Find where the given text appears and provide that cell's center as [X, Y] coordinate. 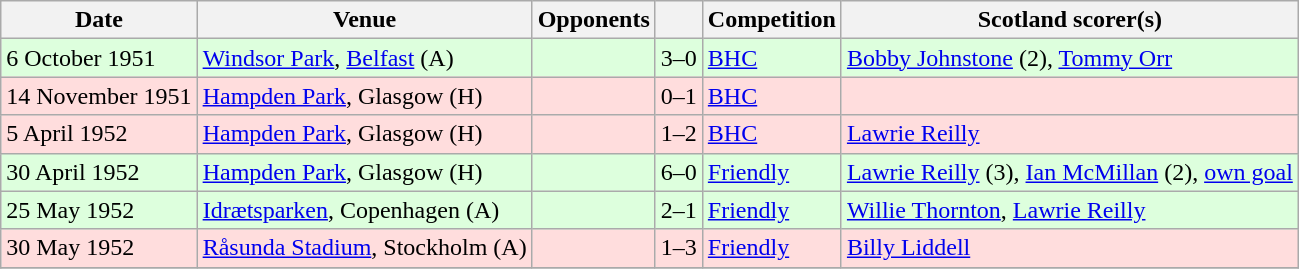
0–1 [678, 96]
Lawrie Reilly [1070, 134]
Billy Liddell [1070, 248]
6 October 1951 [99, 58]
Date [99, 20]
30 April 1952 [99, 172]
Idrætsparken, Copenhagen (A) [364, 210]
6–0 [678, 172]
1–2 [678, 134]
Willie Thornton, Lawrie Reilly [1070, 210]
Competition [772, 20]
3–0 [678, 58]
Venue [364, 20]
Bobby Johnstone (2), Tommy Orr [1070, 58]
Lawrie Reilly (3), Ian McMillan (2), own goal [1070, 172]
1–3 [678, 248]
Råsunda Stadium, Stockholm (A) [364, 248]
14 November 1951 [99, 96]
2–1 [678, 210]
25 May 1952 [99, 210]
30 May 1952 [99, 248]
Windsor Park, Belfast (A) [364, 58]
Scotland scorer(s) [1070, 20]
5 April 1952 [99, 134]
Opponents [594, 20]
